Return [x, y] of the center of cell containing provided text 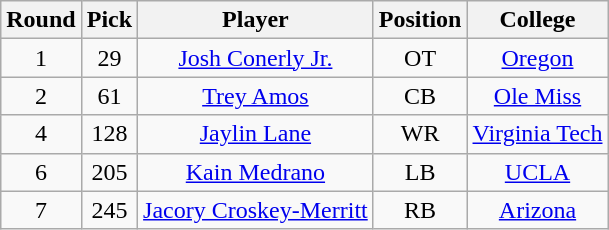
College [538, 20]
2 [41, 96]
Oregon [538, 58]
OT [420, 58]
Ole Miss [538, 96]
Trey Amos [256, 96]
Jaylin Lane [256, 134]
61 [109, 96]
UCLA [538, 172]
Jacory Croskey-Merritt [256, 210]
1 [41, 58]
29 [109, 58]
Position [420, 20]
WR [420, 134]
RB [420, 210]
CB [420, 96]
Arizona [538, 210]
Player [256, 20]
Josh Conerly Jr. [256, 58]
4 [41, 134]
128 [109, 134]
Kain Medrano [256, 172]
Round [41, 20]
245 [109, 210]
6 [41, 172]
Virginia Tech [538, 134]
LB [420, 172]
7 [41, 210]
205 [109, 172]
Pick [109, 20]
